Pinpoint the cell where the given text exists, returning its [x, y] midpoint coordinate. 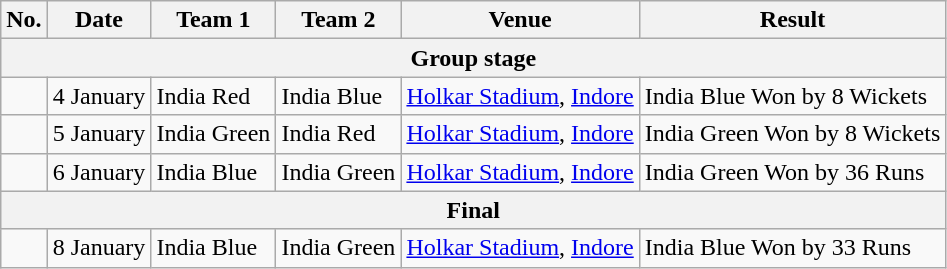
4 January [99, 96]
No. [24, 20]
5 January [99, 134]
8 January [99, 248]
Venue [520, 20]
Date [99, 20]
Final [474, 210]
India Blue Won by 8 Wickets [792, 96]
India Blue Won by 33 Runs [792, 248]
India Green Won by 8 Wickets [792, 134]
Team 2 [338, 20]
Team 1 [214, 20]
6 January [99, 172]
India Green Won by 36 Runs [792, 172]
Result [792, 20]
Group stage [474, 58]
